Output the [X, Y] coordinate of the center of the cell containing the given text.  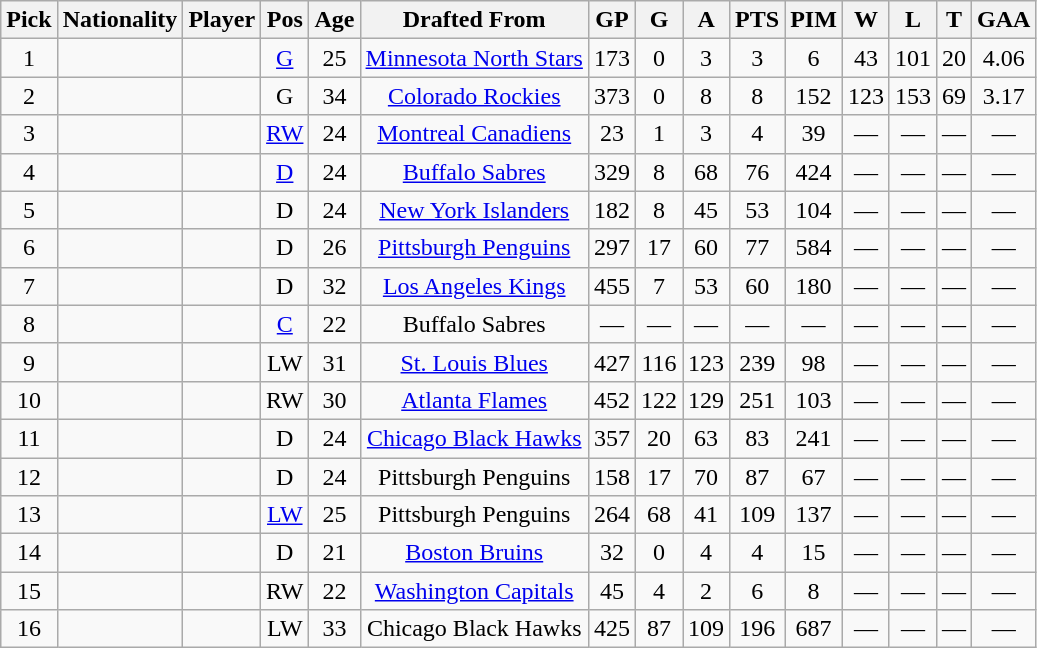
129 [706, 400]
10 [29, 400]
Minnesota North Stars [474, 58]
137 [814, 515]
239 [758, 362]
158 [612, 477]
21 [334, 553]
357 [612, 438]
GAA [1004, 20]
33 [334, 629]
122 [658, 400]
4.06 [1004, 58]
116 [658, 362]
T [954, 20]
39 [814, 134]
329 [612, 172]
Colorado Rockies [474, 96]
Los Angeles Kings [474, 286]
30 [334, 400]
31 [334, 362]
241 [814, 438]
11 [29, 438]
Nationality [120, 20]
373 [612, 96]
425 [612, 629]
297 [612, 248]
5 [29, 210]
687 [814, 629]
83 [758, 438]
New York Islanders [474, 210]
70 [706, 477]
180 [814, 286]
424 [814, 172]
Boston Bruins [474, 553]
26 [334, 248]
452 [612, 400]
69 [954, 96]
9 [29, 362]
Player [222, 20]
A [706, 20]
Montreal Canadiens [474, 134]
13 [29, 515]
43 [866, 58]
104 [814, 210]
153 [912, 96]
16 [29, 629]
L [912, 20]
251 [758, 400]
PTS [758, 20]
3.17 [1004, 96]
152 [814, 96]
455 [612, 286]
14 [29, 553]
Pick [29, 20]
101 [912, 58]
77 [758, 248]
98 [814, 362]
23 [612, 134]
584 [814, 248]
Washington Capitals [474, 591]
St. Louis Blues [474, 362]
GP [612, 20]
W [866, 20]
34 [334, 96]
103 [814, 400]
C [285, 324]
173 [612, 58]
Age [334, 20]
63 [706, 438]
76 [758, 172]
427 [612, 362]
Drafted From [474, 20]
264 [612, 515]
12 [29, 477]
182 [612, 210]
Atlanta Flames [474, 400]
Pos [285, 20]
67 [814, 477]
PIM [814, 20]
41 [706, 515]
196 [758, 629]
